Detect which cell encompasses the target text, then output its (x, y) center coordinate. 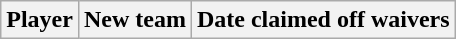
Player (40, 20)
New team (134, 20)
Date claimed off waivers (323, 20)
